Extract the [x, y] coordinate from the center of the cell holding the provided text.  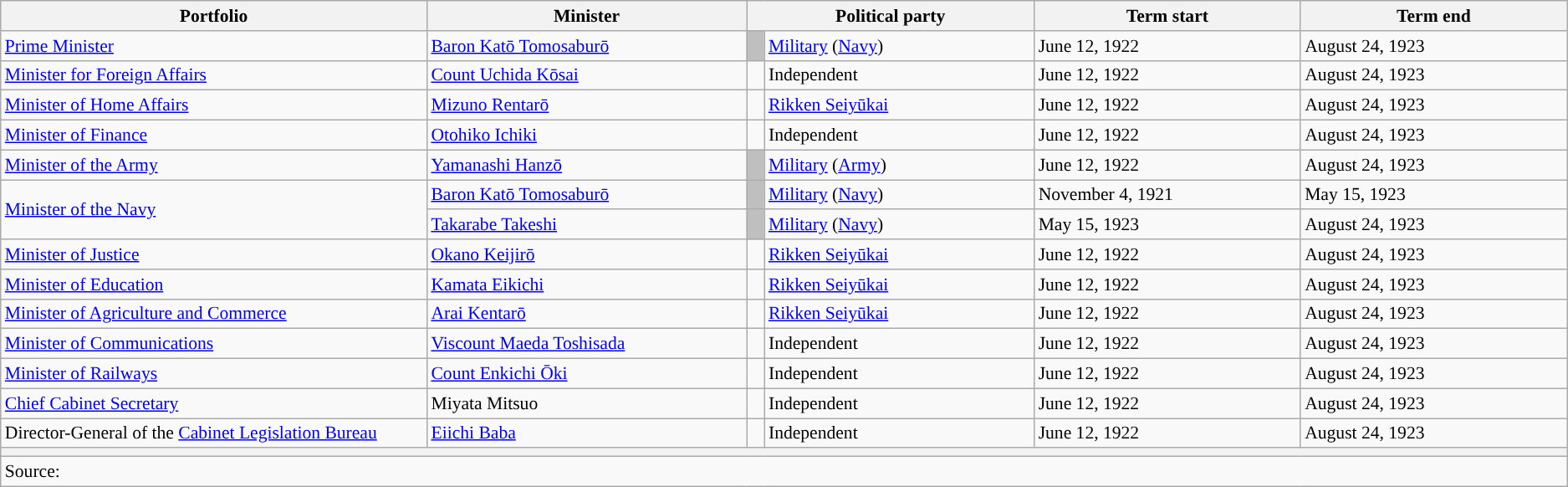
Viscount Maeda Toshisada [586, 344]
Okano Keijirō [586, 254]
Yamanashi Hanzō [586, 165]
Minister of Justice [214, 254]
Minister of Home Affairs [214, 105]
Prime Minister [214, 46]
Count Enkichi Ōki [586, 374]
Mizuno Rentarō [586, 105]
Minister of Agriculture and Commerce [214, 314]
Arai Kentarō [586, 314]
Minister [586, 16]
Minister for Foreign Affairs [214, 75]
Chief Cabinet Secretary [214, 403]
Takarabe Takeshi [586, 225]
Otohiko Ichiki [586, 136]
November 4, 1921 [1167, 195]
Director-General of the Cabinet Legislation Bureau [214, 433]
Eiichi Baba [586, 433]
Minister of Finance [214, 136]
Political party [891, 16]
Miyata Mitsuo [586, 403]
Minister of Railways [214, 374]
Minister of Education [214, 285]
Source: [784, 472]
Portfolio [214, 16]
Count Uchida Kōsai [586, 75]
Minister of Communications [214, 344]
Kamata Eikichi [586, 285]
Minister of the Navy [214, 209]
Term end [1433, 16]
Military (Army) [900, 165]
Term start [1167, 16]
Minister of the Army [214, 165]
